Capture the cell that displays the provided text and extract its [x, y] central coordinate. 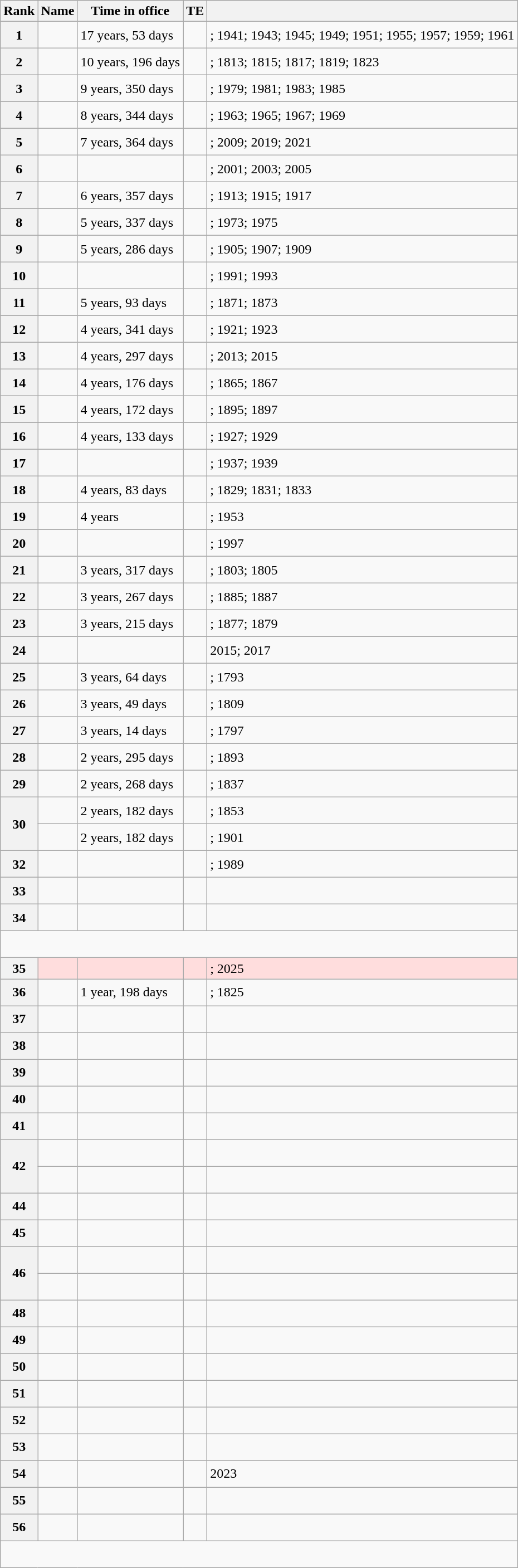
9 years, 350 days [130, 89]
4 years, 176 days [130, 383]
28 [19, 757]
3 years, 215 days [130, 624]
13 [19, 356]
; 1893 [362, 757]
45 [19, 1233]
; 1793 [362, 677]
2 years, 268 days [130, 784]
46 [19, 1273]
41 [19, 1126]
6 [19, 169]
; 1913; 1915; 1917 [362, 196]
4 years, 133 days [130, 436]
2 years, 295 days [130, 757]
12 [19, 329]
2015; 2017 [362, 650]
3 [19, 89]
9 [19, 249]
; 2001; 2003; 2005 [362, 169]
; 1901 [362, 837]
; 1905; 1907; 1909 [362, 249]
1 year, 198 days [130, 992]
49 [19, 1340]
7 years, 364 days [130, 142]
17 years, 53 days [130, 35]
48 [19, 1313]
26 [19, 704]
; 1803; 1805 [362, 570]
; 1877; 1879 [362, 624]
51 [19, 1394]
16 [19, 436]
; 1953 [362, 517]
55 [19, 1501]
29 [19, 784]
; 1941; 1943; 1945; 1949; 1951; 1955; 1957; 1959; 1961 [362, 35]
Rank [19, 11]
1 [19, 35]
34 [19, 918]
3 years, 14 days [130, 731]
30 [19, 824]
2 [19, 62]
; 2009; 2019; 2021 [362, 142]
33 [19, 891]
; 1963; 1965; 1967; 1969 [362, 115]
19 [19, 517]
4 [19, 115]
; 1989 [362, 864]
6 years, 357 days [130, 196]
; 2025 [362, 968]
; 1853 [362, 811]
3 years, 49 days [130, 704]
39 [19, 1073]
4 years, 297 days [130, 356]
4 years [130, 517]
17 [19, 463]
23 [19, 624]
; 1979; 1981; 1983; 1985 [362, 89]
36 [19, 992]
10 [19, 276]
5 years, 337 days [130, 222]
Time in office [130, 11]
; 1973; 1975 [362, 222]
54 [19, 1474]
7 [19, 196]
4 years, 341 days [130, 329]
; 1991; 1993 [362, 276]
56 [19, 1527]
35 [19, 968]
TE [195, 11]
5 years, 286 days [130, 249]
27 [19, 731]
14 [19, 383]
22 [19, 597]
40 [19, 1099]
; 1825 [362, 992]
42 [19, 1166]
5 years, 93 days [130, 303]
25 [19, 677]
; 1937; 1939 [362, 463]
; 1885; 1887 [362, 597]
8 years, 344 days [130, 115]
5 [19, 142]
; 1895; 1897 [362, 410]
37 [19, 1019]
; 1809 [362, 704]
4 years, 83 days [130, 490]
15 [19, 410]
32 [19, 864]
3 years, 64 days [130, 677]
50 [19, 1367]
38 [19, 1046]
20 [19, 543]
10 years, 196 days [130, 62]
21 [19, 570]
4 years, 172 days [130, 410]
8 [19, 222]
2023 [362, 1474]
24 [19, 650]
; 1871; 1873 [362, 303]
53 [19, 1447]
; 1837 [362, 784]
; 1927; 1929 [362, 436]
44 [19, 1206]
3 years, 317 days [130, 570]
; 1921; 1923 [362, 329]
; 2013; 2015 [362, 356]
11 [19, 303]
18 [19, 490]
52 [19, 1420]
Name [58, 11]
; 1829; 1831; 1833 [362, 490]
; 1997 [362, 543]
; 1865; 1867 [362, 383]
; 1813; 1815; 1817; 1819; 1823 [362, 62]
3 years, 267 days [130, 597]
; 1797 [362, 731]
